Determine the [X, Y] coordinate at the center of the cell enclosing the given text.  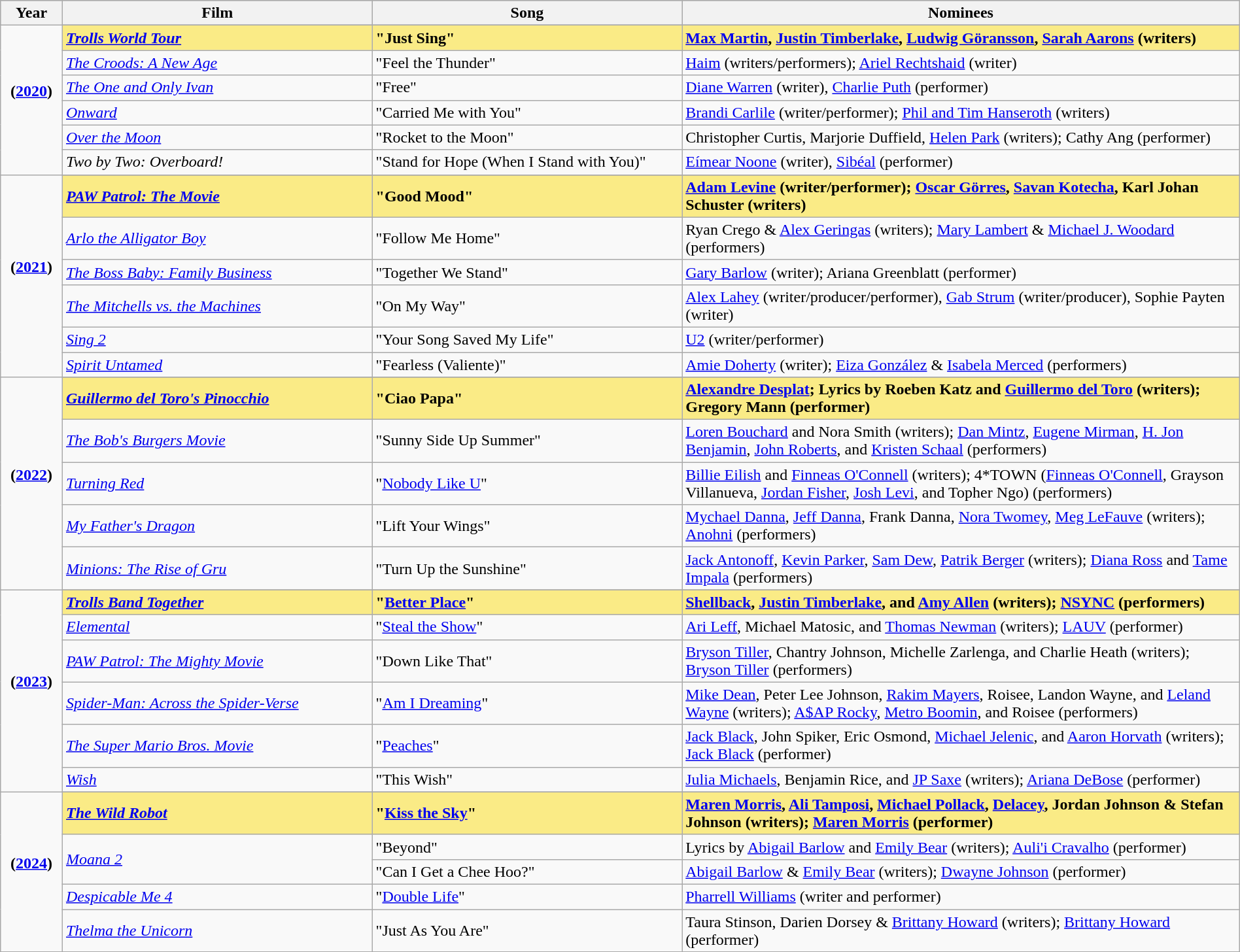
"Just As You Are" [527, 930]
"This Wish" [527, 779]
Jack Antonoff, Kevin Parker, Sam Dew, Patrik Berger (writers); Diana Ross and Tame Impala (performers) [961, 569]
Film [217, 13]
(2024) [31, 872]
"Ciao Papa" [527, 399]
Sing 2 [217, 339]
"Stand for Hope (When I Stand with You)" [527, 162]
Ryan Crego & Alex Geringas (writers); Mary Lambert & Michael J. Woodard (performers) [961, 238]
"Kiss the Sky" [527, 813]
"Steal the Show" [527, 627]
"Together We Stand" [527, 272]
(2020) [31, 100]
"On My Way" [527, 306]
"Rocket to the Moon" [527, 137]
PAW Patrol: The Movie [217, 196]
Ari Leff, Michael Matosic, and Thomas Newman (writers); LAUV (performer) [961, 627]
"Beyond" [527, 847]
Maren Morris, Ali Tamposi, Michael Pollack, Delacey, Jordan Johnson & Stefan Johnson (writers); Maren Morris (performer) [961, 813]
Alexandre Desplat; Lyrics by Roeben Katz and Guillermo del Toro (writers); Gregory Mann (performer) [961, 399]
Christopher Curtis, Marjorie Duffield, Helen Park (writers); Cathy Ang (performer) [961, 137]
"Your Song Saved My Life" [527, 339]
Billie Eilish and Finneas O'Connell (writers); 4*TOWN (Finneas O'Connell, Grayson Villanueva, Jordan Fisher, Josh Levi, and Topher Ngo) (performers) [961, 484]
"Can I Get a Chee Hoo?" [527, 872]
Julia Michaels, Benjamin Rice, and JP Saxe (writers); Ariana DeBose (performer) [961, 779]
Year [31, 13]
Wish [217, 779]
Moana 2 [217, 859]
Gary Barlow (writer); Ariana Greenblatt (performer) [961, 272]
Loren Bouchard and Nora Smith (writers); Dan Mintz, Eugene Mirman, H. Jon Benjamin, John Roberts, and Kristen Schaal (performers) [961, 441]
"Better Place" [527, 602]
"Follow Me Home" [527, 238]
"Good Mood" [527, 196]
PAW Patrol: The Mighty Movie [217, 660]
"Fearless (Valiente)" [527, 364]
Two by Two: Overboard! [217, 162]
"Just Sing" [527, 38]
Song [527, 13]
"Down Like That" [527, 660]
Despicable Me 4 [217, 896]
Bryson Tiller, Chantry Johnson, Michelle Zarlenga, and Charlie Heath (writers); Bryson Tiller (performers) [961, 660]
Spider-Man: Across the Spider-Verse [217, 704]
The Boss Baby: Family Business [217, 272]
The Wild Robot [217, 813]
Nominees [961, 13]
"Sunny Side Up Summer" [527, 441]
"Turn Up the Sunshine" [527, 569]
Trolls World Tour [217, 38]
Arlo the Alligator Boy [217, 238]
Elemental [217, 627]
Diane Warren (writer), Charlie Puth (performer) [961, 88]
Turning Red [217, 484]
Thelma the Unicorn [217, 930]
Over the Moon [217, 137]
Alex Lahey (writer/producer/performer), Gab Strum (writer/producer), Sophie Payten (writer) [961, 306]
Minions: The Rise of Gru [217, 569]
The Mitchells vs. the Machines [217, 306]
"Am I Dreaming" [527, 704]
Guillermo del Toro's Pinocchio [217, 399]
Mike Dean, Peter Lee Johnson, Rakim Mayers, Roisee, Landon Wayne, and Leland Wayne (writers); A$AP Rocky, Metro Boomin, and Roisee (performers) [961, 704]
My Father's Dragon [217, 526]
Eímear Noone (writer), Sibéal (performer) [961, 162]
Shellback, Justin Timberlake, and Amy Allen (writers); NSYNC (performers) [961, 602]
"Lift Your Wings" [527, 526]
Brandi Carlile (writer/performer); Phil and Tim Hanseroth (writers) [961, 112]
Abigail Barlow & Emily Bear (writers); Dwayne Johnson (performer) [961, 872]
"Feel the Thunder" [527, 63]
The Bob's Burgers Movie [217, 441]
(2023) [31, 690]
Max Martin, Justin Timberlake, Ludwig Göransson, Sarah Aarons (writers) [961, 38]
Amie Doherty (writer); Eiza González & Isabela Merced (performers) [961, 364]
Haim (writers/performers); Ariel Rechtshaid (writer) [961, 63]
Spirit Untamed [217, 364]
"Peaches" [527, 745]
"Free" [527, 88]
Pharrell Williams (writer and performer) [961, 896]
"Double Life" [527, 896]
Jack Black, John Spiker, Eric Osmond, Michael Jelenic, and Aaron Horvath (writers); Jack Black (performer) [961, 745]
(2021) [31, 276]
"Nobody Like U" [527, 484]
Adam Levine (writer/performer); Oscar Görres, Savan Kotecha, Karl Johan Schuster (writers) [961, 196]
The Croods: A New Age [217, 63]
The Super Mario Bros. Movie [217, 745]
Taura Stinson, Darien Dorsey & Brittany Howard (writers); Brittany Howard (performer) [961, 930]
Lyrics by Abigail Barlow and Emily Bear (writers); Auli'i Cravalho (performer) [961, 847]
Trolls Band Together [217, 602]
The One and Only Ivan [217, 88]
(2022) [31, 484]
U2 (writer/performer) [961, 339]
Onward [217, 112]
Mychael Danna, Jeff Danna, Frank Danna, Nora Twomey, Meg LeFauve (writers); Anohni (performers) [961, 526]
"Carried Me with You" [527, 112]
